From the cell containing the given text, extract its center point as [X, Y] coordinate. 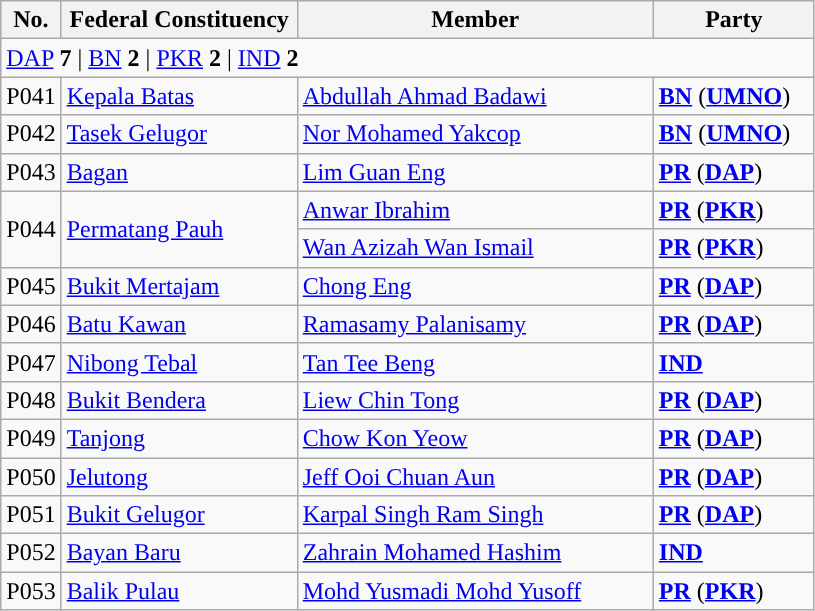
P049 [31, 438]
Abdullah Ahmad Badawi [475, 96]
Tanjong [179, 438]
Bayan Baru [179, 553]
DAP 7 | BN 2 | PKR 2 | IND 2 [408, 58]
P042 [31, 134]
Bagan [179, 172]
Mohd Yusmadi Mohd Yusoff [475, 591]
Tan Tee Beng [475, 362]
Party [734, 20]
Karpal Singh Ram Singh [475, 515]
P048 [31, 400]
Federal Constituency [179, 20]
Chong Eng [475, 286]
P041 [31, 96]
P047 [31, 362]
Nor Mohamed Yakcop [475, 134]
P050 [31, 477]
Jelutong [179, 477]
Jeff Ooi Chuan Aun [475, 477]
P044 [31, 229]
P043 [31, 172]
Tasek Gelugor [179, 134]
Nibong Tebal [179, 362]
Batu Kawan [179, 324]
Wan Azizah Wan Ismail [475, 248]
P052 [31, 553]
P046 [31, 324]
Permatang Pauh [179, 229]
Bukit Bendera [179, 400]
Bukit Gelugor [179, 515]
Zahrain Mohamed Hashim [475, 553]
Liew Chin Tong [475, 400]
Lim Guan Eng [475, 172]
Ramasamy Palanisamy [475, 324]
Bukit Mertajam [179, 286]
Member [475, 20]
Balik Pulau [179, 591]
No. [31, 20]
P053 [31, 591]
Kepala Batas [179, 96]
Anwar Ibrahim [475, 210]
Chow Kon Yeow [475, 438]
P051 [31, 515]
P045 [31, 286]
